Determine the (X, Y) coordinate at the center of the cell enclosing the given text.  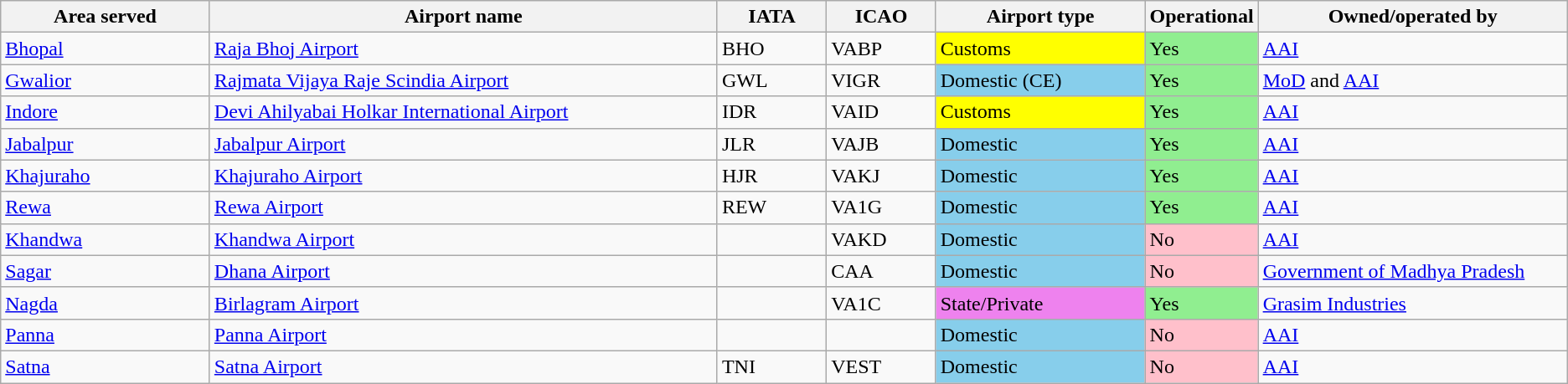
Khajuraho Airport (463, 176)
ICAO (881, 17)
Area served (106, 17)
Dhana Airport (463, 271)
GWL (771, 80)
IDR (771, 112)
Rewa (106, 207)
Panna (106, 335)
BHO (771, 49)
VAJB (881, 144)
Jabalpur Airport (463, 144)
VAID (881, 112)
Bhopal (106, 49)
MoD and AAI (1412, 80)
State/Private (1040, 303)
Sagar (106, 271)
Satna (106, 366)
Gwalior (106, 80)
Birlagram Airport (463, 303)
JLR (771, 144)
HJR (771, 176)
VEST (881, 366)
Raja Bhoj Airport (463, 49)
Khajuraho (106, 176)
Devi Ahilyabai Holkar International Airport (463, 112)
VIGR (881, 80)
Jabalpur (106, 144)
Government of Madhya Pradesh (1412, 271)
Satna Airport (463, 366)
Khandwa (106, 239)
Owned/operated by (1412, 17)
Airport name (463, 17)
Nagda (106, 303)
Operational (1201, 17)
Grasim Industries (1412, 303)
CAA (881, 271)
Khandwa Airport (463, 239)
VABP (881, 49)
VA1C (881, 303)
VAKD (881, 239)
Rewa Airport (463, 207)
Panna Airport (463, 335)
Rajmata Vijaya Raje Scindia Airport (463, 80)
REW (771, 207)
VA1G (881, 207)
VAKJ (881, 176)
TNI (771, 366)
IATA (771, 17)
Domestic (CE) (1040, 80)
Airport type (1040, 17)
Indore (106, 112)
